Scan for the cell matching the given text and deliver its (x, y) coordinate at center. 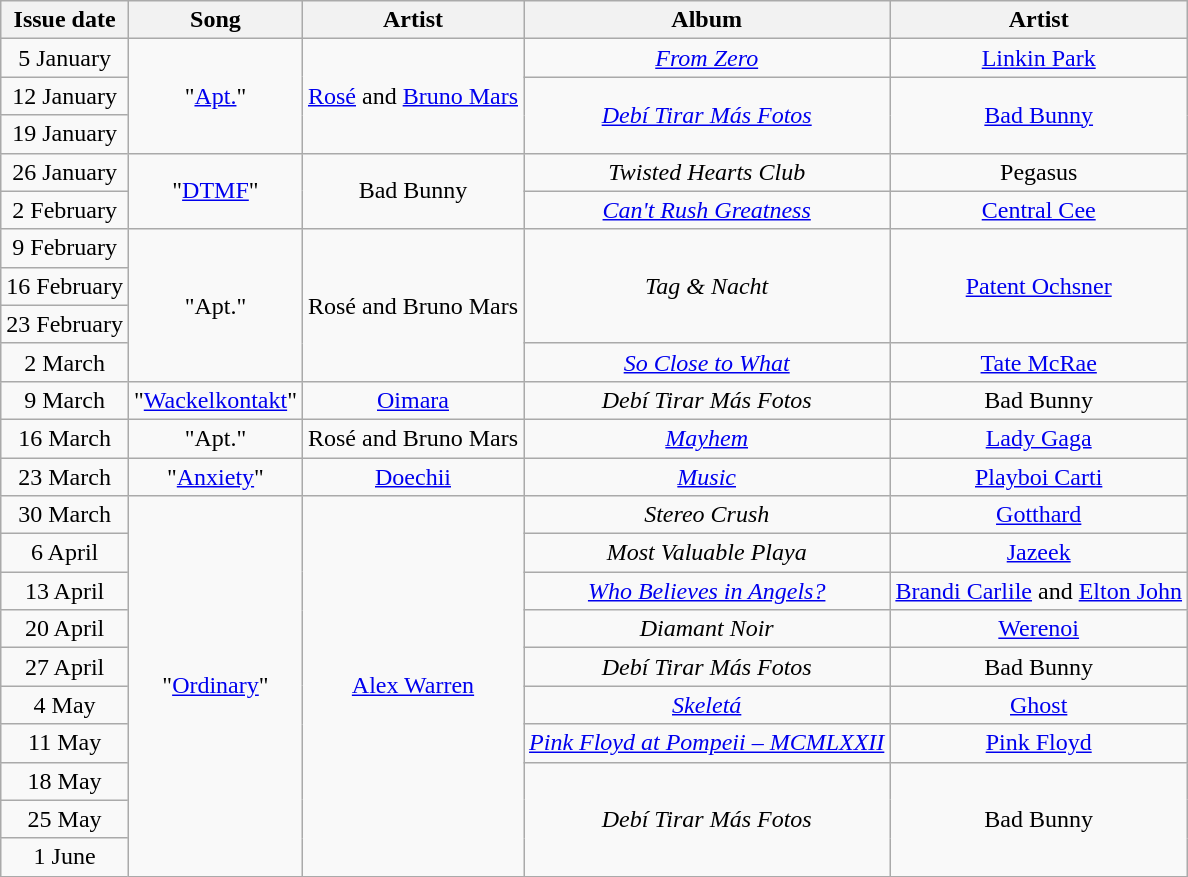
So Close to What (707, 362)
Doechii (412, 477)
Oimara (412, 400)
Alex Warren (412, 686)
Playboi Carti (1039, 477)
Stereo Crush (707, 515)
Pegasus (1039, 172)
Issue date (65, 20)
27 April (65, 667)
From Zero (707, 58)
Music (707, 477)
Skeletá (707, 705)
Album (707, 20)
2 March (65, 362)
Ghost (1039, 705)
Diamant Noir (707, 629)
Patent Ochsner (1039, 286)
Mayhem (707, 438)
4 May (65, 705)
26 January (65, 172)
30 March (65, 515)
Gotthard (1039, 515)
6 April (65, 553)
23 March (65, 477)
Tag & Nacht (707, 286)
5 January (65, 58)
9 February (65, 248)
9 March (65, 400)
12 January (65, 96)
Song (215, 20)
"Anxiety" (215, 477)
Pink Floyd at Pompeii – MCMLXXII (707, 743)
Linkin Park (1039, 58)
"Ordinary" (215, 686)
18 May (65, 781)
16 February (65, 286)
Tate McRae (1039, 362)
20 April (65, 629)
Twisted Hearts Club (707, 172)
Werenoi (1039, 629)
Who Believes in Angels? (707, 591)
16 March (65, 438)
Central Cee (1039, 210)
Jazeek (1039, 553)
"Wackelkontakt" (215, 400)
23 February (65, 324)
19 January (65, 134)
Pink Floyd (1039, 743)
Lady Gaga (1039, 438)
1 June (65, 857)
11 May (65, 743)
13 April (65, 591)
Can't Rush Greatness (707, 210)
2 February (65, 210)
25 May (65, 819)
Brandi Carlile and Elton John (1039, 591)
Most Valuable Playa (707, 553)
"DTMF" (215, 191)
